Find where the given text appears and provide that cell's center as [x, y] coordinate. 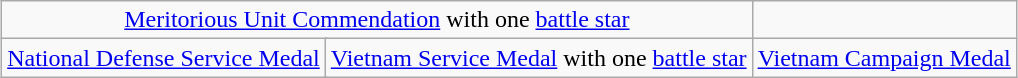
Vietnam Campaign Medal [884, 58]
Meritorious Unit Commendation with one battle star [377, 20]
Vietnam Service Medal with one battle star [538, 58]
National Defense Service Medal [164, 58]
